Locate the cell with the specified text and output its [X, Y] center coordinate. 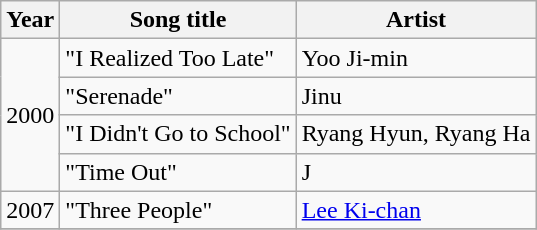
Year [30, 20]
Jinu [416, 96]
Artist [416, 20]
"Serenade" [178, 96]
2000 [30, 115]
"I Realized Too Late" [178, 58]
Ryang Hyun, Ryang Ha [416, 134]
2007 [30, 210]
Lee Ki-chan [416, 210]
J [416, 172]
Song title [178, 20]
"I Didn't Go to School" [178, 134]
"Three People" [178, 210]
Yoo Ji-min [416, 58]
"Time Out" [178, 172]
